Determine the (x, y) coordinate at the center of the cell enclosing the given text.  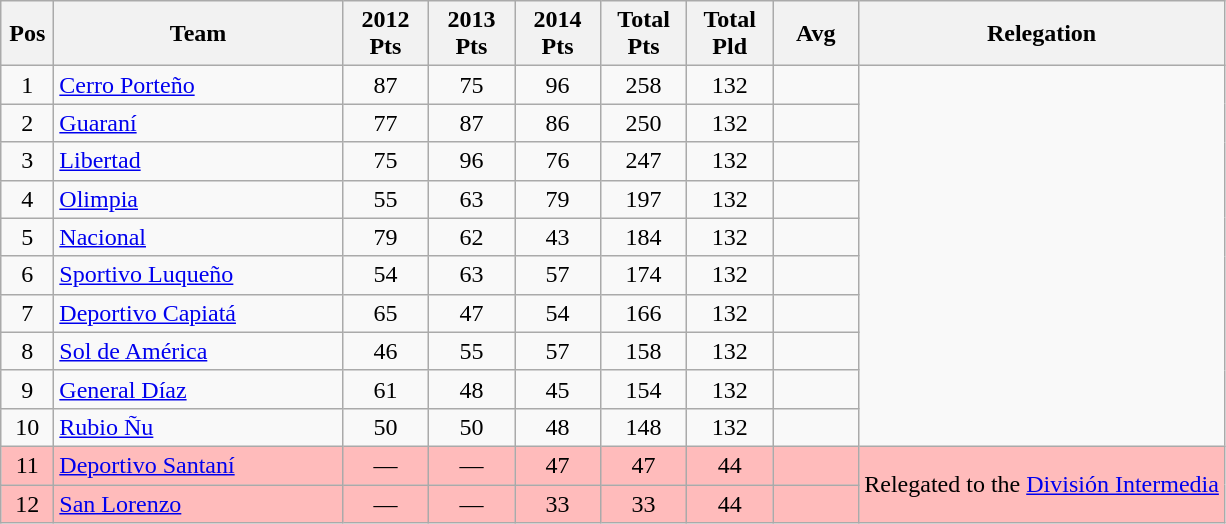
Team (198, 34)
General Díaz (198, 389)
86 (557, 123)
2013Pts (471, 34)
46 (385, 351)
6 (28, 275)
TotalPts (644, 34)
Sol de América (198, 351)
4 (28, 199)
166 (644, 313)
62 (471, 237)
TotalPld (730, 34)
158 (644, 351)
San Lorenzo (198, 503)
1 (28, 85)
Cerro Porteño (198, 85)
Rubio Ñu (198, 427)
7 (28, 313)
Deportivo Capiatá (198, 313)
61 (385, 389)
258 (644, 85)
12 (28, 503)
2014Pts (557, 34)
77 (385, 123)
45 (557, 389)
Avg (816, 34)
Relegated to the División Intermedia (1042, 484)
65 (385, 313)
197 (644, 199)
3 (28, 161)
Libertad (198, 161)
Sportivo Luqueño (198, 275)
5 (28, 237)
184 (644, 237)
Pos (28, 34)
247 (644, 161)
250 (644, 123)
2 (28, 123)
Deportivo Santaní (198, 465)
174 (644, 275)
43 (557, 237)
76 (557, 161)
Nacional (198, 237)
148 (644, 427)
154 (644, 389)
2012Pts (385, 34)
11 (28, 465)
Guaraní (198, 123)
8 (28, 351)
10 (28, 427)
9 (28, 389)
Relegation (1042, 34)
Olimpia (198, 199)
